For the text-containing cell, return its midpoint in (x, y) coordinate format. 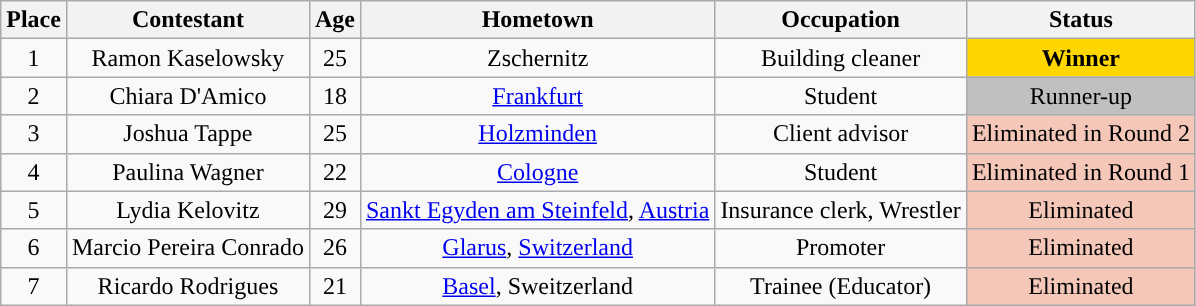
21 (334, 286)
Trainee (Educator) (841, 286)
Chiara D'Amico (188, 96)
Contestant (188, 20)
2 (34, 96)
Lydia Kelovitz (188, 210)
Status (1080, 20)
Ricardo Rodrigues (188, 286)
29 (334, 210)
Hometown (537, 20)
Basel, Sweitzerland (537, 286)
Building cleaner (841, 58)
Ramon Kaselowsky (188, 58)
Eliminated in Round 2 (1080, 134)
Cologne (537, 172)
Zschernitz (537, 58)
Frankfurt (537, 96)
18 (334, 96)
Holzminden (537, 134)
Occupation (841, 20)
Paulina Wagner (188, 172)
4 (34, 172)
Sankt Egyden am Steinfeld, Austria (537, 210)
1 (34, 58)
Insurance clerk, Wrestler (841, 210)
6 (34, 248)
Runner-up (1080, 96)
Age (334, 20)
Joshua Tappe (188, 134)
Glarus, Switzerland (537, 248)
Winner (1080, 58)
5 (34, 210)
Eliminated in Round 1 (1080, 172)
Marcio Pereira Conrado (188, 248)
Client advisor (841, 134)
3 (34, 134)
Promoter (841, 248)
7 (34, 286)
22 (334, 172)
26 (334, 248)
Place (34, 20)
